For the text-containing cell, return its midpoint in (X, Y) coordinate format. 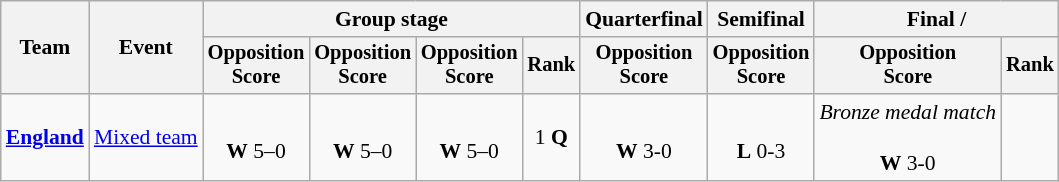
Mixed team (146, 138)
L 0-3 (762, 138)
Final / (936, 19)
W 3-0 (644, 138)
Event (146, 48)
Bronze medal matchW 3-0 (908, 138)
Group stage (392, 19)
1 Q (551, 138)
Quarterfinal (644, 19)
Team (45, 48)
Semifinal (762, 19)
England (45, 138)
